Extract the [X, Y] coordinate from the center of the cell holding the provided text.  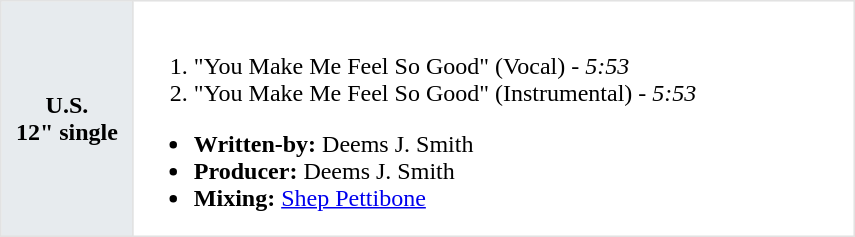
U.S.12" single [67, 119]
